Output the [X, Y] coordinate of the center of the cell containing the given text.  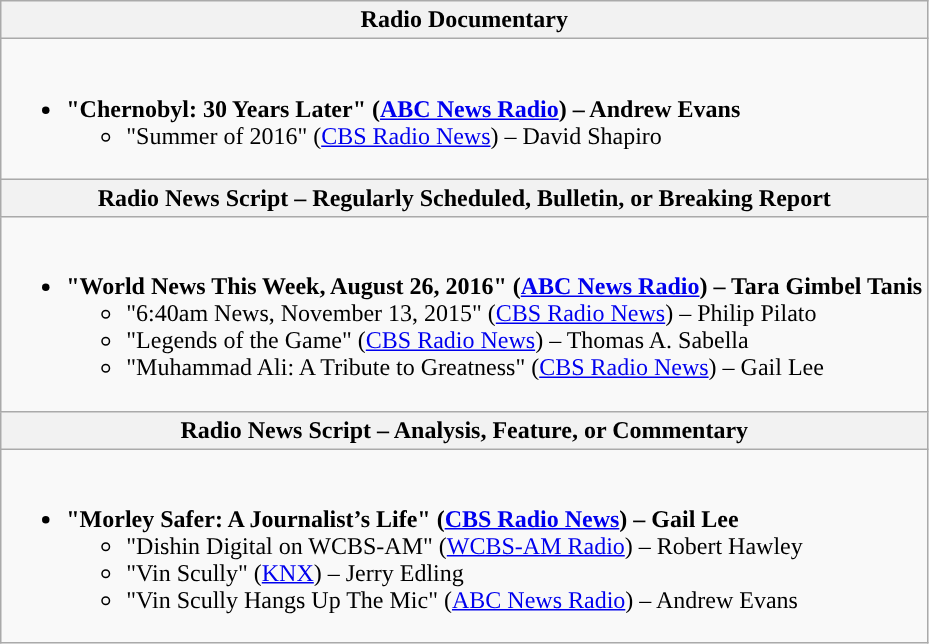
Radio News Script – Regularly Scheduled, Bulletin, or Breaking Report [464, 198]
Radio Documentary [464, 20]
"Chernobyl: 30 Years Later" (ABC News Radio) – Andrew Evans"Summer of 2016" (CBS Radio News) – David Shapiro [464, 109]
Radio News Script – Analysis, Feature, or Commentary [464, 430]
